Identify which cell holds the provided text, then report its (X, Y) central coordinate. 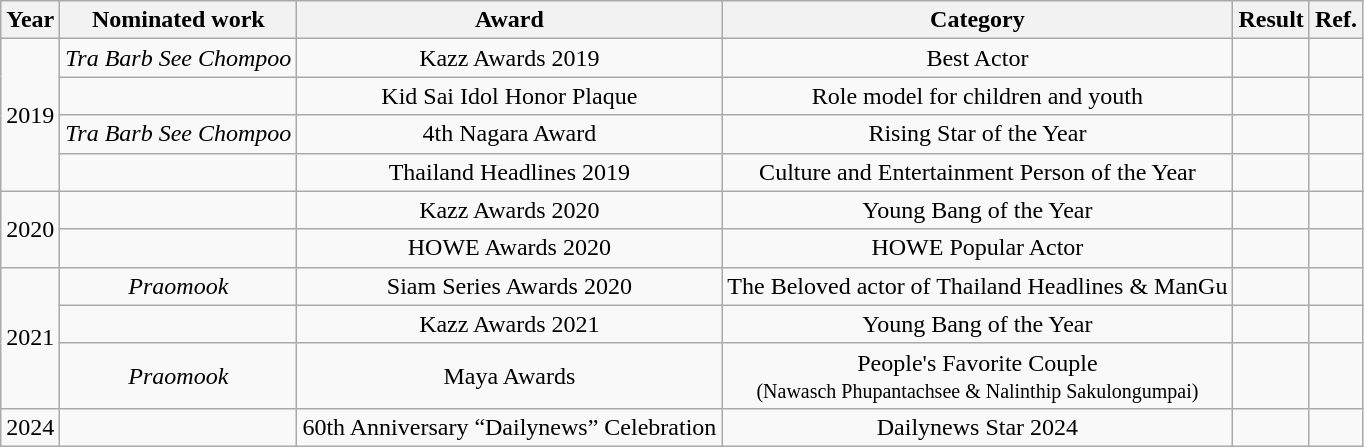
Culture and Entertainment Person of the Year (978, 172)
Dailynews Star 2024 (978, 427)
Nominated work (178, 20)
Award (510, 20)
Category (978, 20)
2021 (30, 338)
2019 (30, 115)
HOWE Popular Actor (978, 248)
Year (30, 20)
Rising Star of the Year (978, 134)
HOWE Awards 2020 (510, 248)
Maya Awards (510, 376)
Result (1271, 20)
Ref. (1336, 20)
Siam Series Awards 2020 (510, 286)
Role model for children and youth (978, 96)
60th Anniversary “Dailynews” Celebration (510, 427)
Best Actor (978, 58)
Kid Sai Idol Honor Plaque (510, 96)
Kazz Awards 2021 (510, 324)
2020 (30, 229)
Kazz Awards 2020 (510, 210)
People's Favorite Couple (Nawasch Phupantachsee & Nalinthip Sakulongumpai) (978, 376)
Kazz Awards 2019 (510, 58)
4th Nagara Award (510, 134)
The Beloved actor of Thailand Headlines & ManGu (978, 286)
2024 (30, 427)
Thailand Headlines 2019 (510, 172)
